Scan for the cell matching the given text and deliver its [X, Y] coordinate at center. 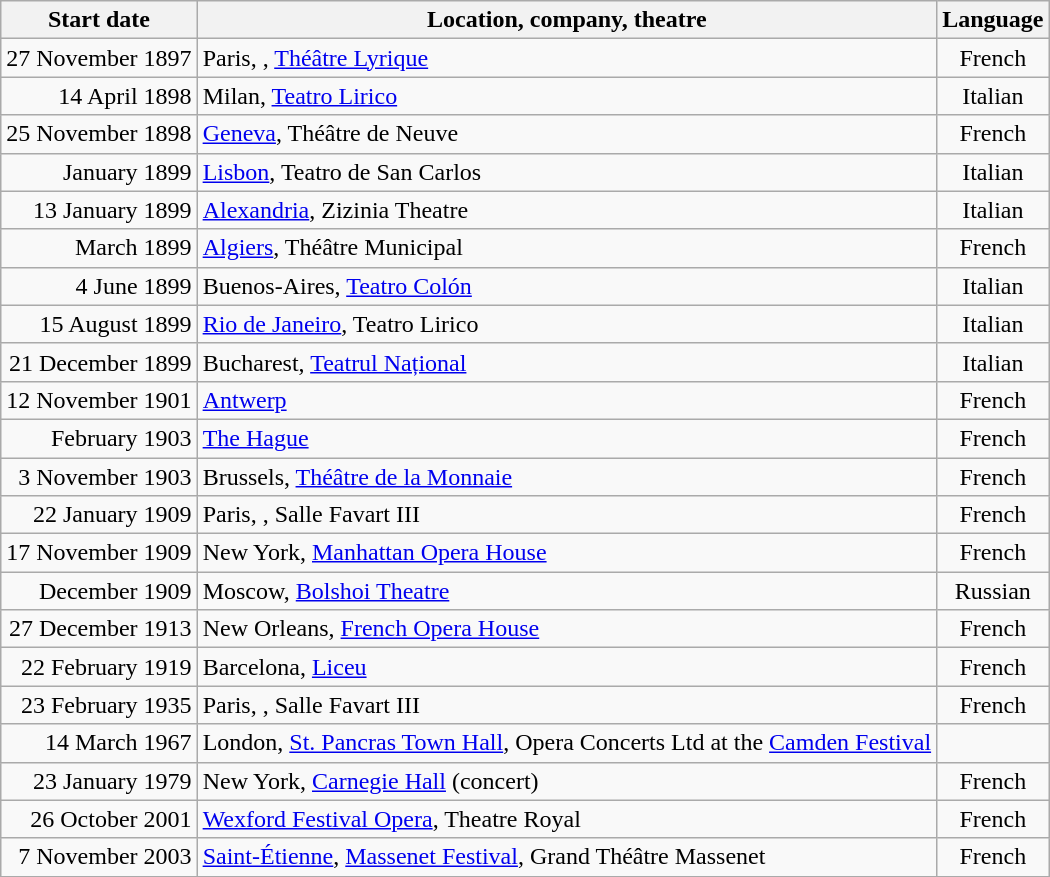
Bucharest, Teatrul Național [567, 362]
14 March 1967 [99, 743]
December 1909 [99, 591]
Antwerp [567, 400]
Saint-Étienne, Massenet Festival, Grand Théâtre Massenet [567, 857]
27 December 1913 [99, 629]
The Hague [567, 438]
13 January 1899 [99, 210]
Moscow, Bolshoi Theatre [567, 591]
22 February 1919 [99, 667]
London, St. Pancras Town Hall, Opera Concerts Ltd at the Camden Festival [567, 743]
Start date [99, 20]
22 January 1909 [99, 515]
Paris, , Théâtre Lyrique [567, 58]
15 August 1899 [99, 324]
25 November 1898 [99, 134]
Buenos-Aires, Teatro Colón [567, 286]
23 January 1979 [99, 781]
Barcelona, Liceu [567, 667]
17 November 1909 [99, 553]
Brussels, Théâtre de la Monnaie [567, 477]
12 November 1901 [99, 400]
Wexford Festival Opera, Theatre Royal [567, 819]
Russian [993, 591]
Rio de Janeiro, Teatro Lirico [567, 324]
23 February 1935 [99, 705]
January 1899 [99, 172]
Alexandria, Zizinia Theatre [567, 210]
21 December 1899 [99, 362]
February 1903 [99, 438]
Language [993, 20]
New York, Manhattan Opera House [567, 553]
Geneva, Théâtre de Neuve [567, 134]
26 October 2001 [99, 819]
4 June 1899 [99, 286]
Milan, Teatro Lirico [567, 96]
New Orleans, French Opera House [567, 629]
3 November 1903 [99, 477]
Location, company, theatre [567, 20]
Lisbon, Teatro de San Carlos [567, 172]
March 1899 [99, 248]
Algiers, Théâtre Municipal [567, 248]
New York, Carnegie Hall (concert) [567, 781]
14 April 1898 [99, 96]
7 November 2003 [99, 857]
27 November 1897 [99, 58]
